Determine the (x, y) coordinate at the center of the cell enclosing the given text.  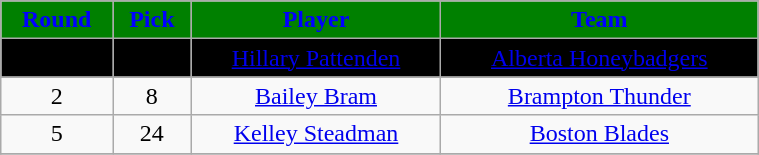
Pick (152, 20)
Brampton Thunder (600, 96)
Round (57, 20)
Bailey Bram (316, 96)
Boston Blades (600, 134)
Hillary Pattenden (316, 58)
Team (600, 20)
Kelley Steadman (316, 134)
8 (152, 96)
5 (57, 134)
Alberta Honeybadgers (600, 58)
Player (316, 20)
2 (57, 96)
24 (152, 134)
